Provide the (x, y) coordinate of the cell's center where the given text is located.  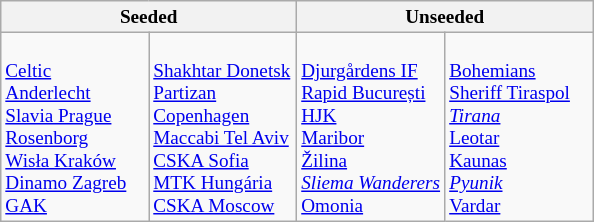
Seeded (149, 17)
Celtic Anderlecht Slavia Prague Rosenborg Wisła Kraków Dinamo Zagreb GAK (75, 126)
Shakhtar Donetsk Partizan Copenhagen Maccabi Tel Aviv CSKA Sofia MTK Hungária CSKA Moscow (223, 126)
Bohemians Sheriff Tiraspol Tirana Leotar Kaunas Pyunik Vardar (519, 126)
Unseeded (445, 17)
Djurgårdens IF Rapid București HJK Maribor Žilina Sliema Wanderers Omonia (371, 126)
